Extract the (x, y) coordinate from the center of the cell holding the provided text.  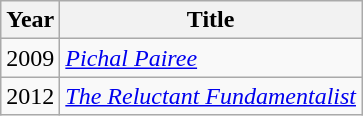
The Reluctant Fundamentalist (211, 96)
2009 (30, 58)
Year (30, 20)
2012 (30, 96)
Title (211, 20)
Pichal Pairee (211, 58)
